Search for the cell housing the specified text and yield its (x, y) center coordinate. 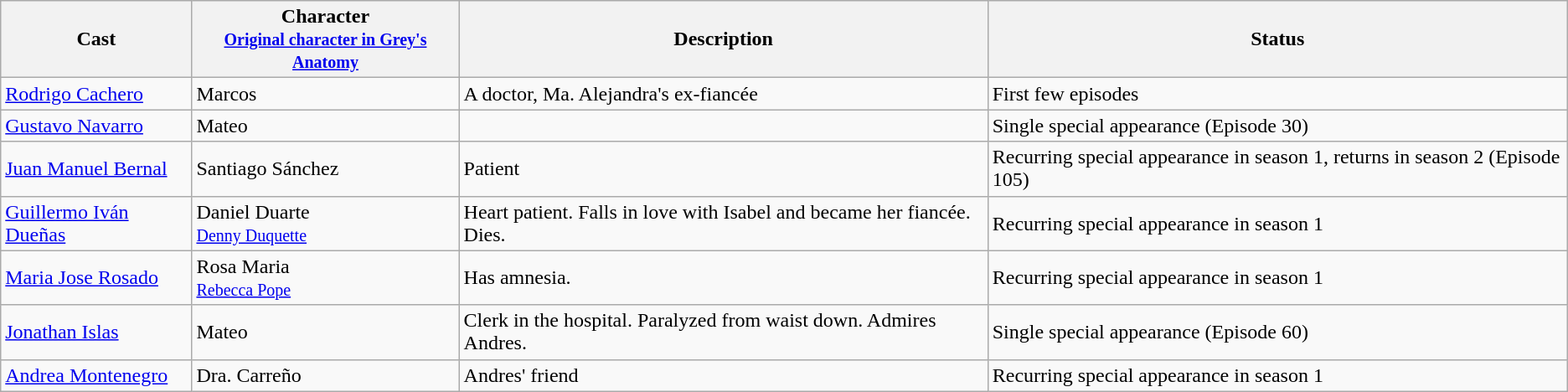
Andres' friend (724, 375)
A doctor, Ma. Alejandra's ex-fiancée (724, 94)
Andrea Montenegro (96, 375)
Daniel DuarteDenny Duquette (325, 223)
Rodrigo Cachero (96, 94)
Heart patient. Falls in love with Isabel and became her fiancée. Dies. (724, 223)
Status (1277, 39)
Maria Jose Rosado (96, 278)
Gustavo Navarro (96, 126)
Marcos (325, 94)
Dra. Carreño (325, 375)
Description (724, 39)
Recurring special appearance in season 1, returns in season 2 (Episode 105) (1277, 169)
Patient (724, 169)
Juan Manuel Bernal (96, 169)
Guillermo Iván Dueñas (96, 223)
Clerk in the hospital. Paralyzed from waist down. Admires Andres. (724, 332)
Rosa MariaRebecca Pope (325, 278)
Has amnesia. (724, 278)
Jonathan Islas (96, 332)
Cast (96, 39)
Single special appearance (Episode 60) (1277, 332)
Single special appearance (Episode 30) (1277, 126)
Santiago Sánchez (325, 169)
First few episodes (1277, 94)
CharacterOriginal character in Grey's Anatomy (325, 39)
